Extract the (x, y) coordinate from the center of the cell holding the provided text.  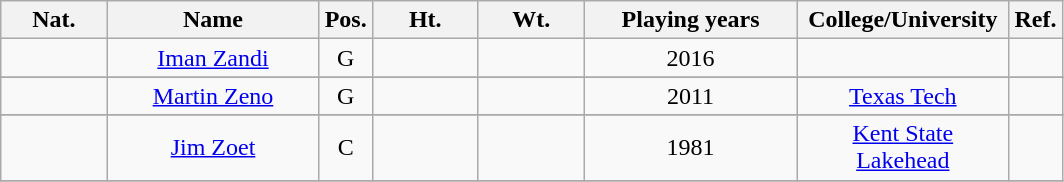
Iman Zandi (213, 58)
Martin Zeno (213, 96)
Ht. (425, 20)
Kent StateLakehead (903, 148)
Wt. (531, 20)
Nat. (54, 20)
Pos. (346, 20)
College/University (903, 20)
2016 (690, 58)
Playing years (690, 20)
Ref. (1036, 20)
Name (213, 20)
1981 (690, 148)
2011 (690, 96)
C (346, 148)
Texas Tech (903, 96)
Jim Zoet (213, 148)
